Pinpoint the cell where the given text exists, returning its (X, Y) midpoint coordinate. 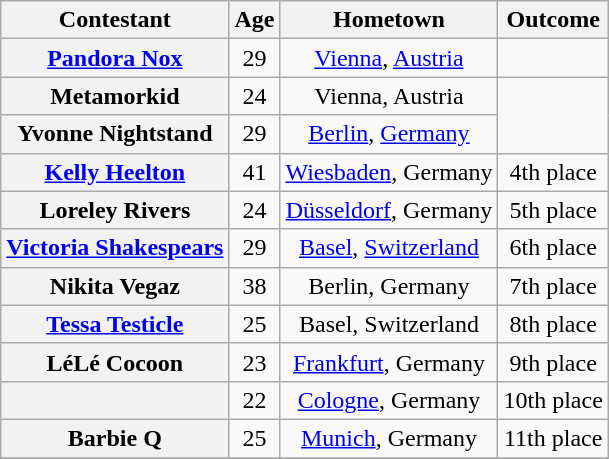
Wiesbaden, Germany (389, 172)
41 (254, 172)
Tessa Testicle (115, 324)
Barbie Q (115, 438)
9th place (553, 362)
Metamorkid (115, 96)
Pandora Nox (115, 58)
Düsseldorf, Germany (389, 210)
Loreley Rivers (115, 210)
Victoria Shakespears (115, 248)
8th place (553, 324)
Age (254, 20)
Contestant (115, 20)
Frankfurt, Germany (389, 362)
LéLé Cocoon (115, 362)
Nikita Vegaz (115, 286)
Hometown (389, 20)
6th place (553, 248)
Cologne, Germany (389, 400)
5th place (553, 210)
38 (254, 286)
Kelly Heelton (115, 172)
Munich, Germany (389, 438)
4th place (553, 172)
11th place (553, 438)
22 (254, 400)
10th place (553, 400)
Yvonne Nightstand (115, 134)
Outcome (553, 20)
7th place (553, 286)
23 (254, 362)
